Scan for the cell matching the given text and deliver its (x, y) coordinate at center. 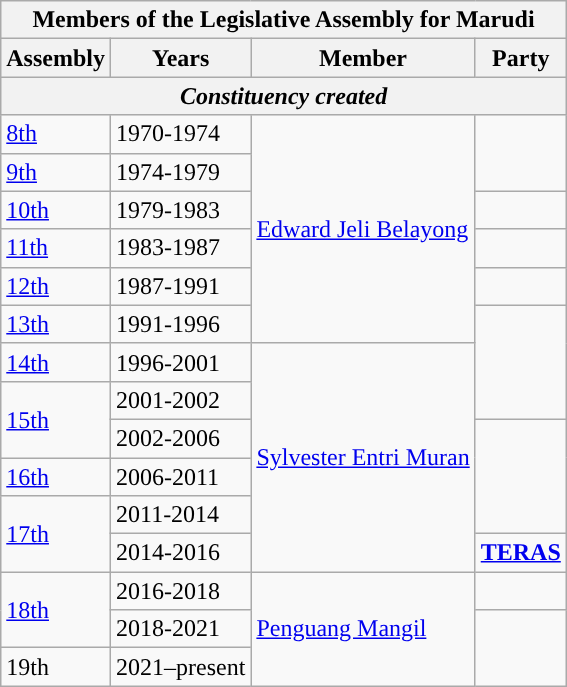
2018-2021 (180, 629)
Member (363, 58)
1970-1974 (180, 134)
Years (180, 58)
2011-2014 (180, 515)
15th (56, 419)
16th (56, 477)
13th (56, 324)
Constituency created (284, 96)
2014-2016 (180, 553)
8th (56, 134)
2016-2018 (180, 591)
1991-1996 (180, 324)
12th (56, 286)
11th (56, 248)
10th (56, 210)
14th (56, 362)
1979-1983 (180, 210)
2021–present (180, 667)
2002-2006 (180, 438)
17th (56, 534)
1974-1979 (180, 172)
Sylvester Entri Muran (363, 457)
Party (520, 58)
Edward Jeli Belayong (363, 229)
1987-1991 (180, 286)
18th (56, 610)
1983-1987 (180, 248)
Members of the Legislative Assembly for Marudi (284, 20)
2001-2002 (180, 400)
TERAS (520, 553)
19th (56, 667)
1996-2001 (180, 362)
9th (56, 172)
Penguang Mangil (363, 629)
Assembly (56, 58)
2006-2011 (180, 477)
